Find where the given text appears and provide that cell's center as [X, Y] coordinate. 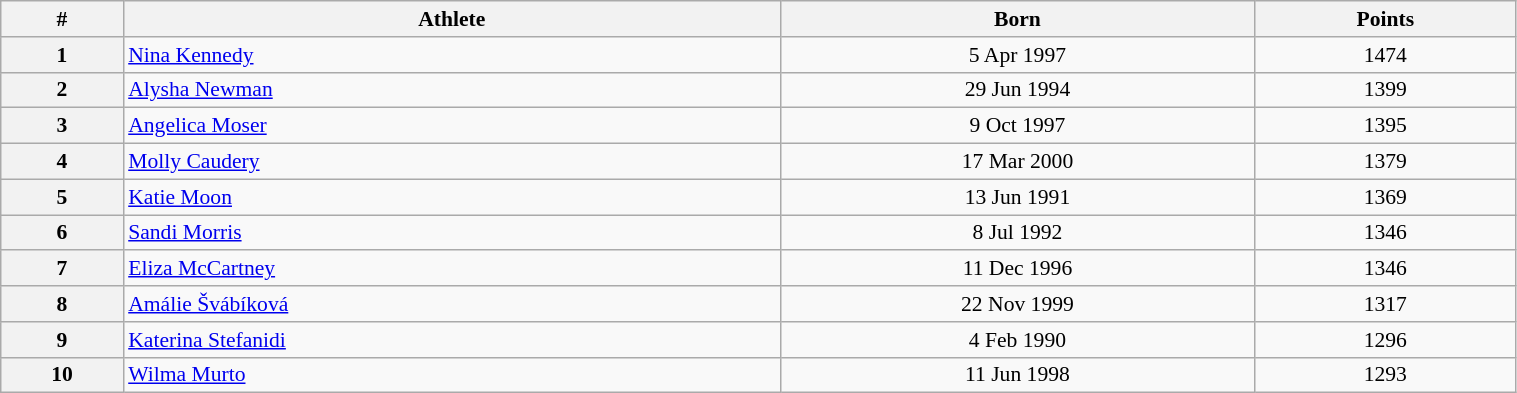
8 [62, 304]
Alysha Newman [452, 90]
9 [62, 340]
1379 [1386, 162]
11 Dec 1996 [1017, 269]
8 Jul 1992 [1017, 233]
6 [62, 233]
Nina Kennedy [452, 55]
Athlete [452, 19]
1399 [1386, 90]
Amálie Švábíková [452, 304]
4 [62, 162]
1296 [1386, 340]
Angelica Moser [452, 126]
10 [62, 375]
1369 [1386, 197]
11 Jun 1998 [1017, 375]
5 [62, 197]
1474 [1386, 55]
4 Feb 1990 [1017, 340]
1395 [1386, 126]
1317 [1386, 304]
# [62, 19]
Wilma Murto [452, 375]
1 [62, 55]
17 Mar 2000 [1017, 162]
Molly Caudery [452, 162]
Katie Moon [452, 197]
9 Oct 1997 [1017, 126]
29 Jun 1994 [1017, 90]
Katerina Stefanidi [452, 340]
13 Jun 1991 [1017, 197]
22 Nov 1999 [1017, 304]
2 [62, 90]
Points [1386, 19]
3 [62, 126]
1293 [1386, 375]
Sandi Morris [452, 233]
5 Apr 1997 [1017, 55]
Born [1017, 19]
Eliza McCartney [452, 269]
7 [62, 269]
